Capture the cell that displays the provided text and extract its [x, y] central coordinate. 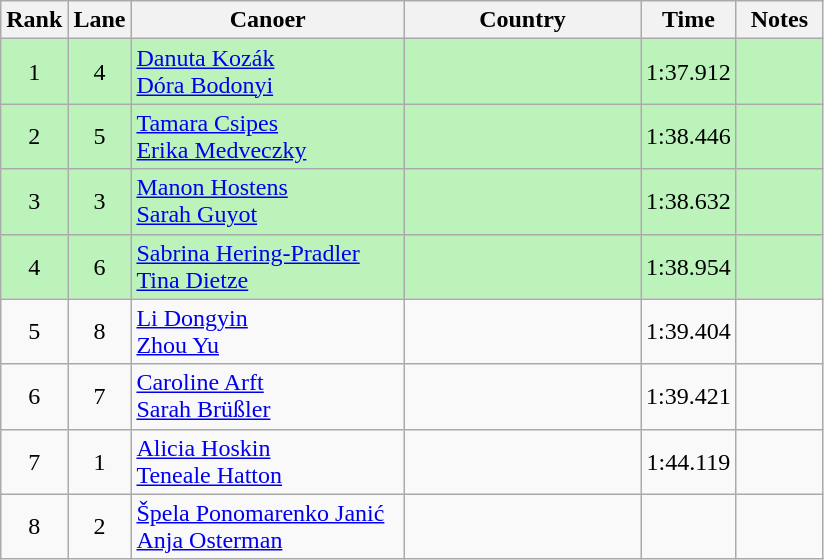
1:39.404 [689, 332]
1:44.119 [689, 462]
1:39.421 [689, 396]
Alicia HoskinTeneale Hatton [268, 462]
Lane [100, 20]
1:38.632 [689, 202]
Rank [34, 20]
Notes [779, 20]
1:37.912 [689, 72]
1:38.446 [689, 136]
Caroline ArftSarah Brüßler [268, 396]
Country [522, 20]
Tamara CsipesErika Medveczky [268, 136]
Špela Ponomarenko JanićAnja Osterman [268, 526]
1:38.954 [689, 266]
Sabrina Hering-PradlerTina Dietze [268, 266]
Canoer [268, 20]
Li DongyinZhou Yu [268, 332]
Manon HostensSarah Guyot [268, 202]
Time [689, 20]
Danuta KozákDóra Bodonyi [268, 72]
